Search for the cell housing the specified text and yield its (X, Y) center coordinate. 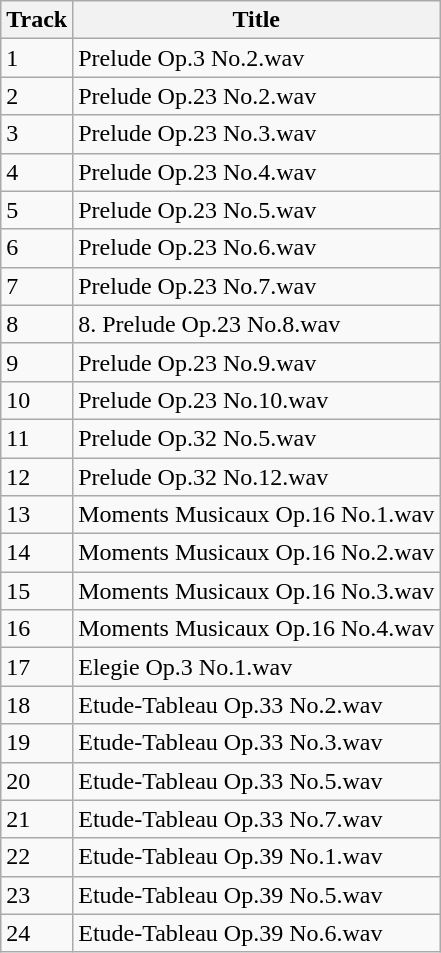
21 (37, 819)
1 (37, 58)
17 (37, 667)
Prelude Op.23 No.6.wav (256, 248)
14 (37, 553)
Title (256, 20)
Prelude Op.23 No.2.wav (256, 96)
23 (37, 895)
Prelude Op.23 No.9.wav (256, 362)
9 (37, 362)
12 (37, 477)
Etude-Tableau Op.33 No.2.wav (256, 705)
6 (37, 248)
Etude-Tableau Op.33 No.7.wav (256, 819)
Etude-Tableau Op.39 No.5.wav (256, 895)
18 (37, 705)
11 (37, 438)
Etude-Tableau Op.33 No.3.wav (256, 743)
Etude-Tableau Op.39 No.6.wav (256, 933)
20 (37, 781)
2 (37, 96)
Prelude Op.32 No.5.wav (256, 438)
Prelude Op.23 No.3.wav (256, 134)
Etude-Tableau Op.39 No.1.wav (256, 857)
16 (37, 629)
10 (37, 400)
Prelude Op.23 No.7.wav (256, 286)
Prelude Op.23 No.5.wav (256, 210)
Elegie Op.3 No.1.wav (256, 667)
Moments Musicaux Op.16 No.1.wav (256, 515)
24 (37, 933)
Moments Musicaux Op.16 No.4.wav (256, 629)
8 (37, 324)
Moments Musicaux Op.16 No.2.wav (256, 553)
Prelude Op.23 No.4.wav (256, 172)
22 (37, 857)
19 (37, 743)
8. Prelude Op.23 No.8.wav (256, 324)
Moments Musicaux Op.16 No.3.wav (256, 591)
Etude-Tableau Op.33 No.5.wav (256, 781)
Track (37, 20)
7 (37, 286)
Prelude Op.32 No.12.wav (256, 477)
13 (37, 515)
Prelude Op.3 No.2.wav (256, 58)
Prelude Op.23 No.10.wav (256, 400)
3 (37, 134)
15 (37, 591)
5 (37, 210)
4 (37, 172)
